Determine the (X, Y) coordinate at the center of the cell enclosing the given text.  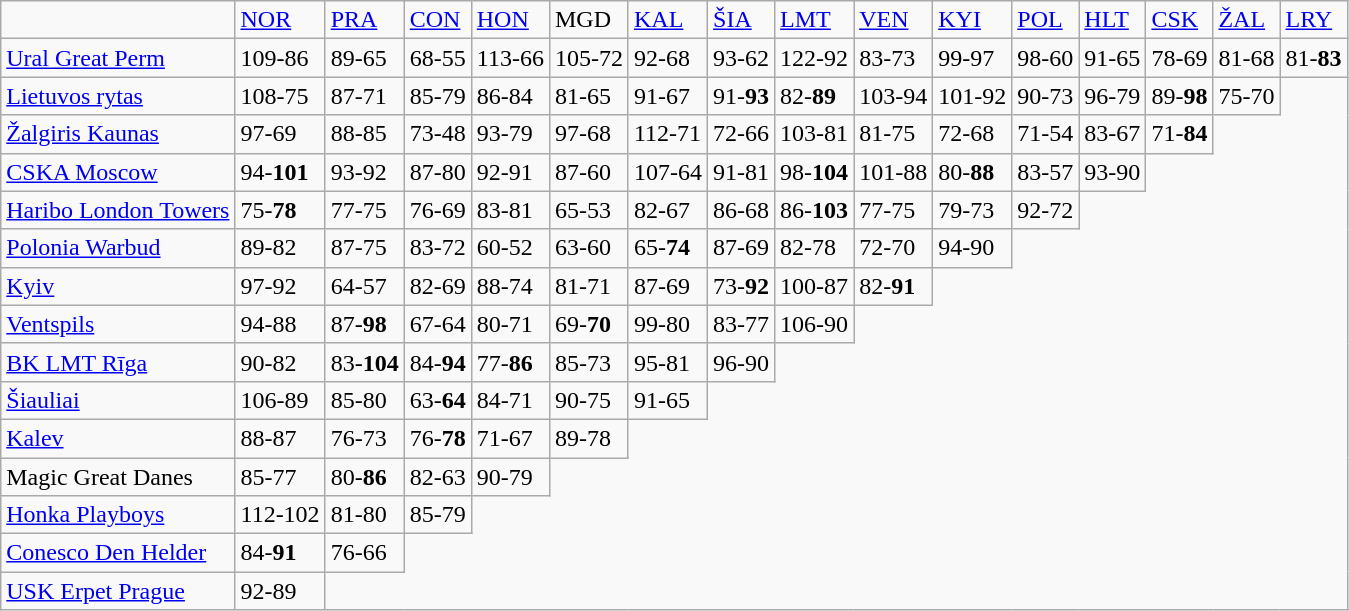
71-67 (510, 438)
87-60 (588, 172)
81-75 (894, 134)
83-81 (510, 210)
92-72 (1046, 210)
88-85 (364, 134)
86-68 (742, 210)
ŽAL (1246, 20)
113-66 (510, 58)
122-92 (814, 58)
NOR (280, 20)
100-87 (814, 286)
78-69 (1180, 58)
HLT (1112, 20)
Lietuvos rytas (118, 96)
98-60 (1046, 58)
KYI (972, 20)
83-104 (364, 362)
92-68 (668, 58)
Kalev (118, 438)
82-67 (668, 210)
CSKA Moscow (118, 172)
Ural Great Perm (118, 58)
64-57 (364, 286)
90-82 (280, 362)
87-80 (438, 172)
68-55 (438, 58)
86-84 (510, 96)
97-69 (280, 134)
95-81 (668, 362)
82-91 (894, 286)
80-71 (510, 324)
79-73 (972, 210)
112-102 (280, 515)
103-94 (894, 96)
106-90 (814, 324)
LMT (814, 20)
BK LMT Rīga (118, 362)
93-92 (364, 172)
90-79 (510, 477)
72-70 (894, 248)
87-98 (364, 324)
Honka Playboys (118, 515)
60-52 (510, 248)
93-79 (510, 134)
Kyiv (118, 286)
Haribo London Towers (118, 210)
75-70 (1246, 96)
Ventspils (118, 324)
71-54 (1046, 134)
106-89 (280, 400)
98-104 (814, 172)
89-78 (588, 438)
84-71 (510, 400)
94-88 (280, 324)
75-78 (280, 210)
99-80 (668, 324)
VEN (894, 20)
85-77 (280, 477)
82-78 (814, 248)
65-74 (668, 248)
KAL (668, 20)
88-87 (280, 438)
84-94 (438, 362)
93-62 (742, 58)
MGD (588, 20)
93-90 (1112, 172)
80-88 (972, 172)
72-68 (972, 134)
112-71 (668, 134)
63-60 (588, 248)
96-79 (1112, 96)
83-77 (742, 324)
83-73 (894, 58)
91-93 (742, 96)
71-84 (1180, 134)
85-73 (588, 362)
101-88 (894, 172)
77-86 (510, 362)
101-92 (972, 96)
94-101 (280, 172)
USK Erpet Prague (118, 591)
96-90 (742, 362)
76-66 (364, 553)
83-67 (1112, 134)
81-83 (1314, 58)
108-75 (280, 96)
87-75 (364, 248)
105-72 (588, 58)
90-75 (588, 400)
85-80 (364, 400)
88-74 (510, 286)
86-103 (814, 210)
73-92 (742, 286)
89-98 (1180, 96)
ŠIA (742, 20)
87-71 (364, 96)
Žalgiris Kaunas (118, 134)
80-86 (364, 477)
94-90 (972, 248)
107-64 (668, 172)
73-48 (438, 134)
67-64 (438, 324)
Magic Great Danes (118, 477)
81-68 (1246, 58)
76-78 (438, 438)
HON (510, 20)
99-97 (972, 58)
84-91 (280, 553)
65-53 (588, 210)
81-71 (588, 286)
LRY (1314, 20)
82-63 (438, 477)
CON (438, 20)
82-89 (814, 96)
Šiauliai (118, 400)
81-65 (588, 96)
89-65 (364, 58)
103-81 (814, 134)
Polonia Warbud (118, 248)
69-70 (588, 324)
76-69 (438, 210)
82-69 (438, 286)
CSK (1180, 20)
72-66 (742, 134)
92-91 (510, 172)
92-89 (280, 591)
POL (1046, 20)
Conesco Den Helder (118, 553)
76-73 (364, 438)
91-81 (742, 172)
63-64 (438, 400)
90-73 (1046, 96)
83-72 (438, 248)
97-68 (588, 134)
91-67 (668, 96)
97-92 (280, 286)
PRA (364, 20)
89-82 (280, 248)
109-86 (280, 58)
81-80 (364, 515)
83-57 (1046, 172)
